Pinpoint the cell where the given text exists, returning its (x, y) midpoint coordinate. 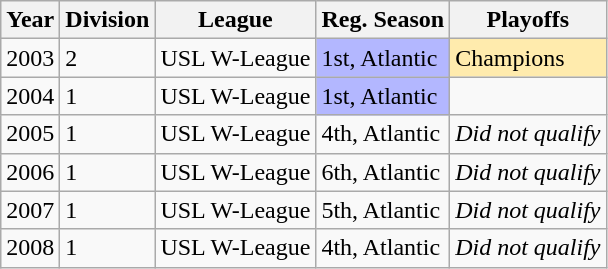
League (236, 20)
2007 (30, 210)
5th, Atlantic (383, 210)
2003 (30, 58)
6th, Atlantic (383, 172)
Year (30, 20)
2005 (30, 134)
2006 (30, 172)
Reg. Season (383, 20)
Division (108, 20)
2004 (30, 96)
Champions (528, 58)
2008 (30, 248)
2 (108, 58)
Playoffs (528, 20)
